Pinpoint the cell where the given text exists, returning its [x, y] midpoint coordinate. 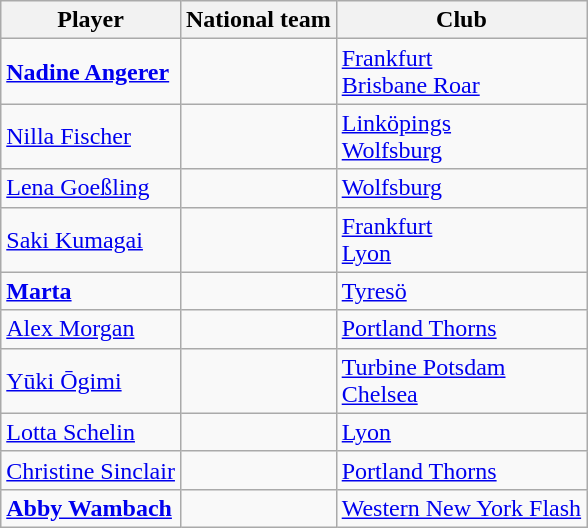
Wolfsburg [461, 188]
Lena Goeßling [91, 188]
Western New York Flash [461, 508]
Lotta Schelin [91, 432]
Marta [91, 291]
Club [461, 20]
Player [91, 20]
Lyon [461, 432]
Frankfurt Lyon [461, 240]
Abby Wambach [91, 508]
Frankfurt Brisbane Roar [461, 72]
Saki Kumagai [91, 240]
Nilla Fischer [91, 136]
Turbine Potsdam Chelsea [461, 380]
National team [258, 20]
Nadine Angerer [91, 72]
Tyresö [461, 291]
Linköpings Wolfsburg [461, 136]
Yūki Ōgimi [91, 380]
Christine Sinclair [91, 470]
Alex Morgan [91, 329]
